Capture the cell that displays the provided text and extract its [x, y] central coordinate. 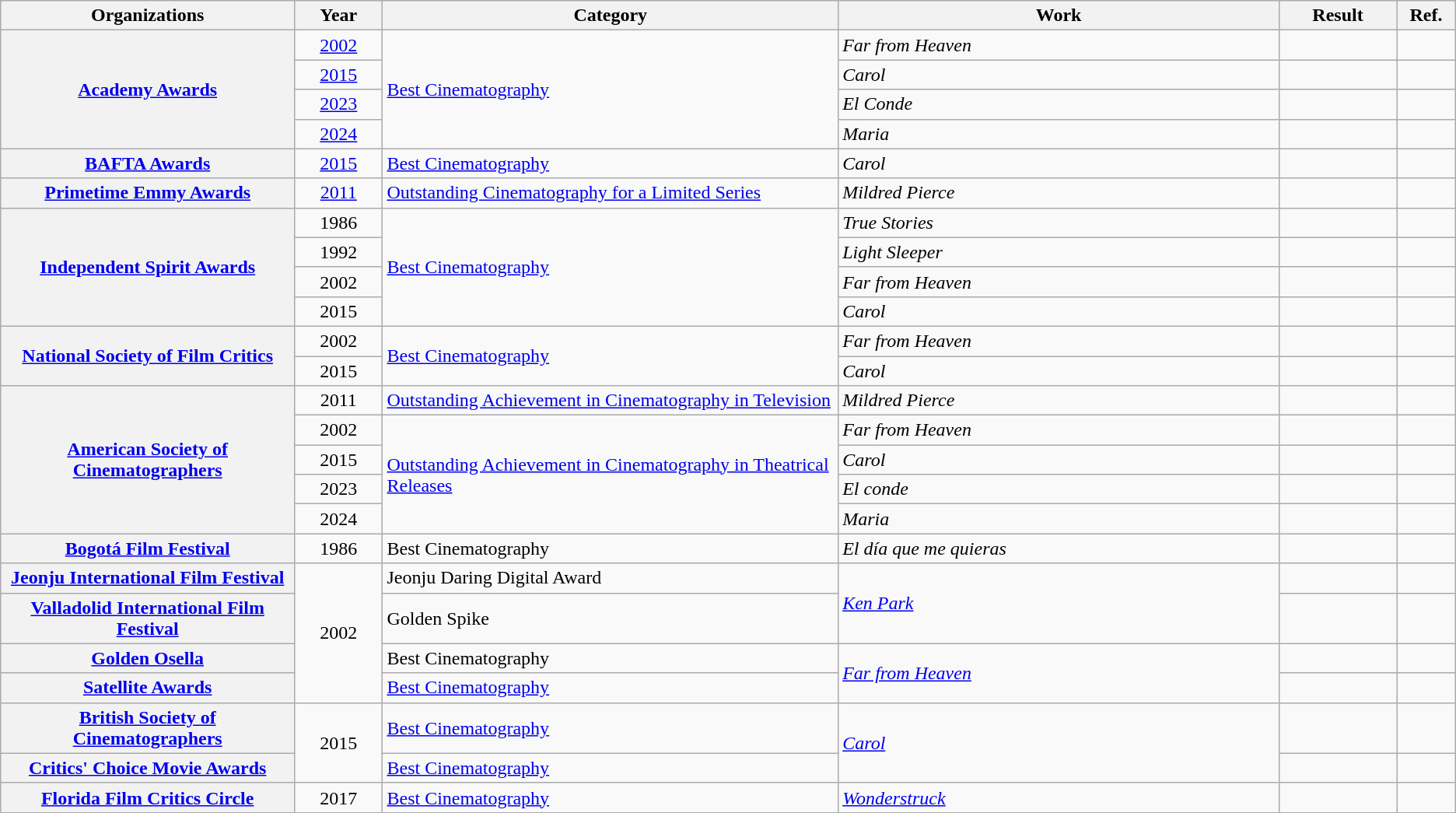
El día que me quieras [1059, 548]
Golden Spike [611, 618]
Primetime Emmy Awards [148, 193]
2017 [339, 797]
American Society of Cinematographers [148, 460]
Satellite Awards [148, 688]
Outstanding Achievement in Cinematography in Theatrical Releases [611, 475]
El Conde [1059, 104]
Outstanding Cinematography for a Limited Series [611, 193]
British Society of Cinematographers [148, 728]
Golden Osella [148, 658]
Category [611, 16]
Independent Spirit Awards [148, 267]
Critics' Choice Movie Awards [148, 768]
Jeonju International Film Festival [148, 578]
Valladolid International Film Festival [148, 618]
Bogotá Film Festival [148, 548]
Light Sleeper [1059, 252]
Florida Film Critics Circle [148, 797]
1992 [339, 252]
National Society of Film Critics [148, 356]
Result [1338, 16]
Year [339, 16]
Work [1059, 16]
Ref. [1426, 16]
El conde [1059, 489]
BAFTA Awards [148, 163]
Wonderstruck [1059, 797]
Outstanding Achievement in Cinematography in Television [611, 401]
Academy Awards [148, 89]
True Stories [1059, 223]
Ken Park [1059, 604]
Organizations [148, 16]
Jeonju Daring Digital Award [611, 578]
